Determine the (X, Y) coordinate at the center of the cell enclosing the given text.  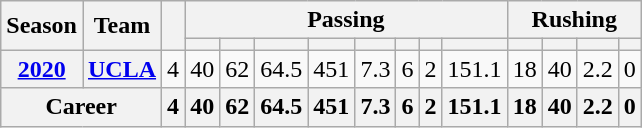
Team (122, 26)
Career (82, 107)
Passing (346, 20)
Season (42, 26)
2020 (42, 69)
UCLA (122, 69)
Rushing (574, 20)
